From the cell containing the given text, extract its center point as (x, y) coordinate. 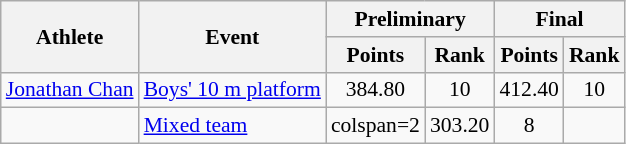
384.80 (376, 90)
Mixed team (232, 126)
Preliminary (410, 19)
Event (232, 36)
Final (559, 19)
8 (528, 126)
colspan=2 (376, 126)
Athlete (70, 36)
412.40 (528, 90)
Boys' 10 m platform (232, 90)
303.20 (460, 126)
Jonathan Chan (70, 90)
